Capture the cell that displays the provided text and extract its [x, y] central coordinate. 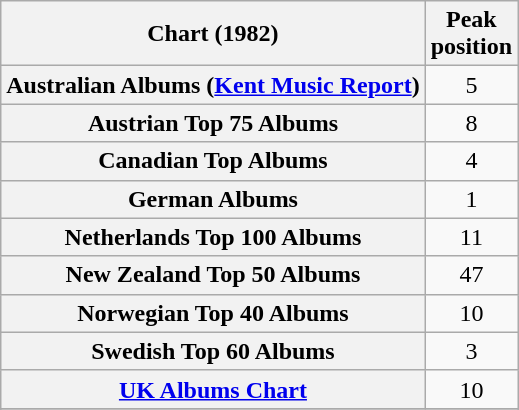
8 [471, 123]
1 [471, 199]
3 [471, 351]
Canadian Top Albums [213, 161]
47 [471, 275]
UK Albums Chart [213, 389]
11 [471, 237]
Australian Albums (Kent Music Report) [213, 85]
Chart (1982) [213, 34]
Austrian Top 75 Albums [213, 123]
Netherlands Top 100 Albums [213, 237]
Norwegian Top 40 Albums [213, 313]
5 [471, 85]
Peakposition [471, 34]
German Albums [213, 199]
4 [471, 161]
Swedish Top 60 Albums [213, 351]
New Zealand Top 50 Albums [213, 275]
